Identify which cell holds the provided text, then report its (x, y) central coordinate. 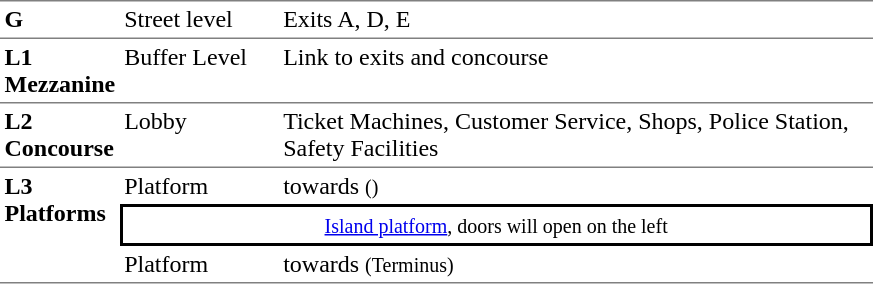
Island platform, doors will open on the left (496, 225)
Link to exits and concourse (576, 71)
Lobby (200, 136)
L2Concourse (60, 136)
L1Mezzanine (60, 71)
L3Platforms (60, 226)
Buffer Level (200, 71)
towards (Terminus) (576, 265)
Ticket Machines, Customer Service, Shops, Police Station, Safety Facilities (576, 136)
G (60, 19)
Exits A, D, E (576, 19)
Street level (200, 19)
towards () (576, 186)
